Capture the cell that displays the provided text and extract its [X, Y] central coordinate. 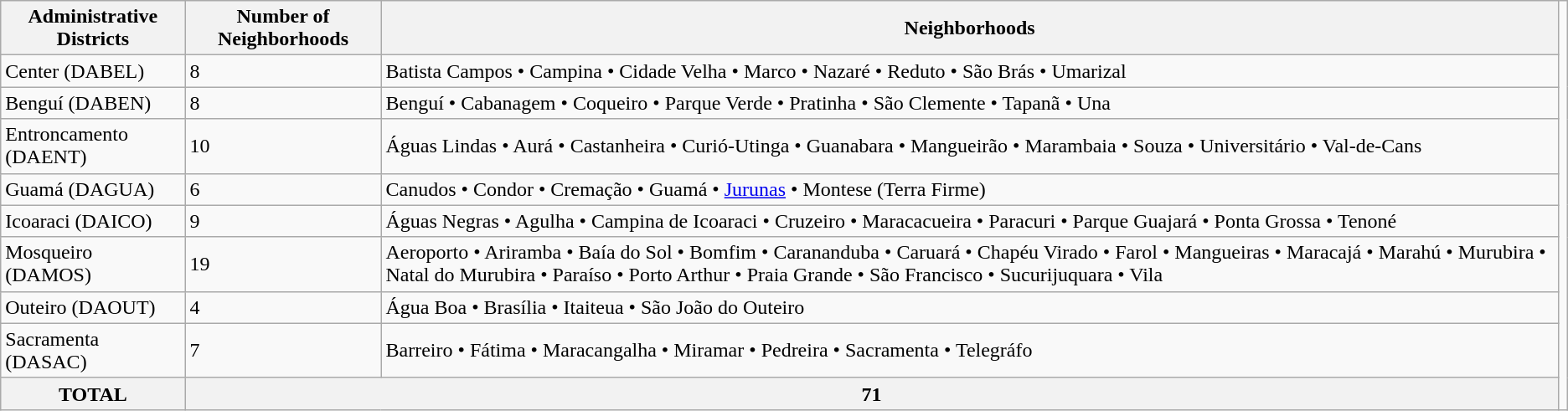
Águas Lindas • Aurá • Castanheira • Curió-Utinga • Guanabara • Mangueirão • Marambaia • Souza • Universitário • Val-de-Cans [970, 146]
9 [283, 221]
19 [283, 265]
Guamá (DAGUA) [93, 189]
Outeiro (DAOUT) [93, 307]
7 [283, 350]
Barreiro • Fátima • Maracangalha • Miramar • Pedreira • Sacramenta • Telegráfo [970, 350]
71 [871, 393]
Água Boa • Brasília • Itaiteua • São João do Outeiro [970, 307]
Canudos • Condor • Cremação • Guamá • Jurunas • Montese (Terra Firme) [970, 189]
4 [283, 307]
10 [283, 146]
Sacramenta (DASAC) [93, 350]
Center (DABEL) [93, 71]
TOTAL [93, 393]
Águas Negras • Agulha • Campina de Icoaraci • Cruzeiro • Maracacueira • Paracuri • Parque Guajará • Ponta Grossa • Tenoné [970, 221]
Benguí (DABEN) [93, 103]
Entroncamento (DAENT) [93, 146]
Icoaraci (DAICO) [93, 221]
Batista Campos • Campina • Cidade Velha • Marco • Nazaré • Reduto • São Brás • Umarizal [970, 71]
Administrative Districts [93, 28]
Number of Neighborhoods [283, 28]
Benguí • Cabanagem • Coqueiro • Parque Verde • Pratinha • São Clemente • Tapanã • Una [970, 103]
Neighborhoods [970, 28]
6 [283, 189]
Mosqueiro (DAMOS) [93, 265]
